For the text-containing cell, return its midpoint in [x, y] coordinate format. 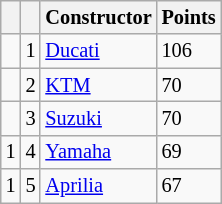
69 [189, 152]
Suzuki [98, 118]
Ducati [98, 51]
106 [189, 51]
5 [31, 186]
Points [189, 17]
3 [31, 118]
Yamaha [98, 152]
2 [31, 85]
KTM [98, 85]
Aprilia [98, 186]
4 [31, 152]
67 [189, 186]
Constructor [98, 17]
